Find where the given text appears and provide that cell's center as (X, Y) coordinate. 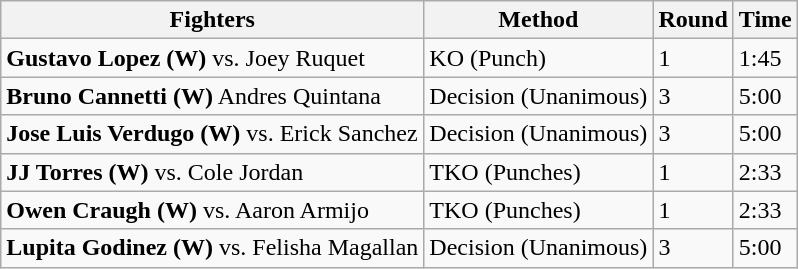
1:45 (765, 58)
Bruno Cannetti (W) Andres Quintana (212, 96)
Method (538, 20)
JJ Torres (W) vs. Cole Jordan (212, 172)
KO (Punch) (538, 58)
Jose Luis Verdugo (W) vs. Erick Sanchez (212, 134)
Fighters (212, 20)
Gustavo Lopez (W) vs. Joey Ruquet (212, 58)
Round (693, 20)
Owen Craugh (W) vs. Aaron Armijo (212, 210)
Lupita Godinez (W) vs. Felisha Magallan (212, 248)
Time (765, 20)
